Scan for the cell matching the given text and deliver its (X, Y) coordinate at center. 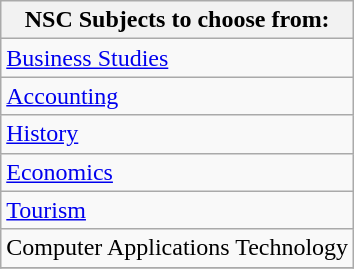
Economics (178, 172)
Computer Applications Technology (178, 248)
NSC Subjects to choose from: (178, 20)
History (178, 134)
Tourism (178, 210)
Accounting (178, 96)
Business Studies (178, 58)
